Detect which cell encompasses the target text, then output its (X, Y) center coordinate. 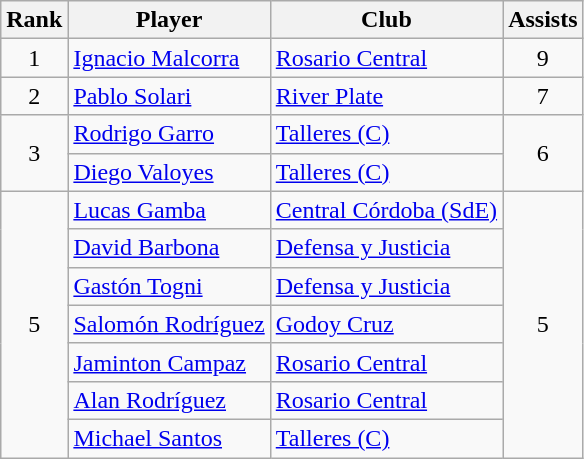
1 (34, 58)
Pablo Solari (169, 96)
Central Córdoba (SdE) (386, 210)
Rank (34, 20)
Lucas Gamba (169, 210)
Player (169, 20)
6 (543, 153)
Alan Rodríguez (169, 400)
9 (543, 58)
David Barbona (169, 248)
Club (386, 20)
Ignacio Malcorra (169, 58)
Assists (543, 20)
Salomón Rodríguez (169, 324)
Diego Valoyes (169, 172)
River Plate (386, 96)
2 (34, 96)
Michael Santos (169, 438)
7 (543, 96)
Godoy Cruz (386, 324)
Jaminton Campaz (169, 362)
Gastón Togni (169, 286)
Rodrigo Garro (169, 134)
3 (34, 153)
